From the cell containing the given text, extract its center point as (x, y) coordinate. 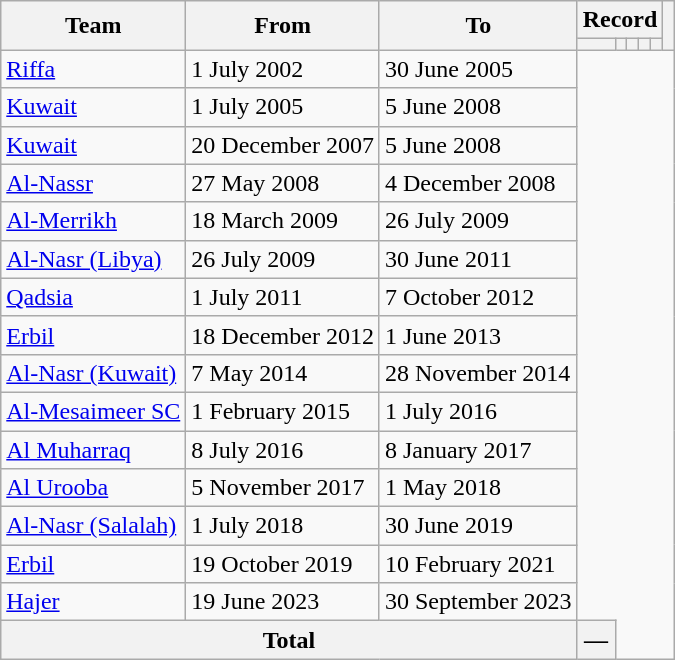
Team (94, 26)
— (596, 640)
27 May 2008 (283, 183)
Al-Merrikh (94, 221)
1 July 2016 (478, 411)
Qadsia (94, 297)
To (478, 26)
8 July 2016 (283, 449)
1 June 2013 (478, 335)
Al Urooba (94, 488)
1 July 2018 (283, 526)
5 November 2017 (283, 488)
30 September 2023 (478, 602)
1 May 2018 (478, 488)
Al-Nasr (Kuwait) (94, 373)
Al-Nasr (Salalah) (94, 526)
4 December 2008 (478, 183)
30 June 2019 (478, 526)
Riffa (94, 69)
Al Muharraq (94, 449)
From (283, 26)
7 October 2012 (478, 297)
1 July 2002 (283, 69)
30 June 2011 (478, 259)
Record (620, 20)
Al-Nassr (94, 183)
7 May 2014 (283, 373)
1 February 2015 (283, 411)
Total (289, 640)
1 July 2005 (283, 107)
Al-Nasr (Libya) (94, 259)
18 March 2009 (283, 221)
20 December 2007 (283, 145)
19 June 2023 (283, 602)
30 June 2005 (478, 69)
18 December 2012 (283, 335)
Al-Mesaimeer SC (94, 411)
10 February 2021 (478, 564)
1 July 2011 (283, 297)
8 January 2017 (478, 449)
Hajer (94, 602)
28 November 2014 (478, 373)
19 October 2019 (283, 564)
